Locate the cell with the specified text and output its [X, Y] center coordinate. 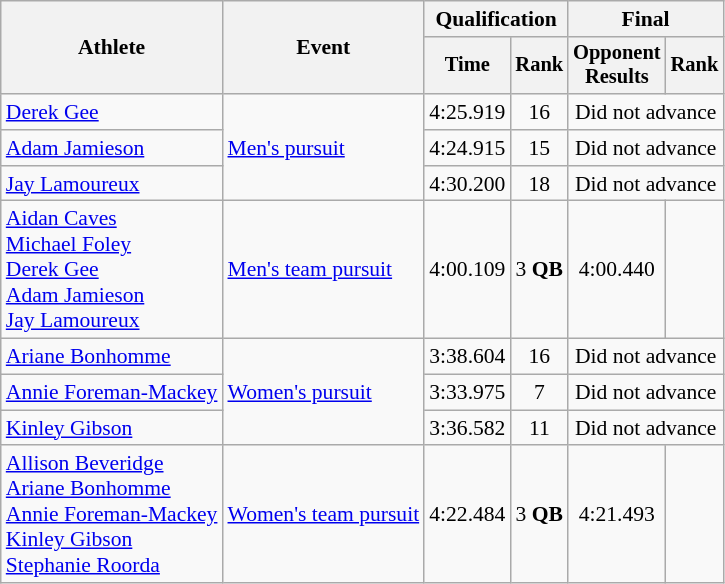
Women's team pursuit [323, 515]
Final [646, 19]
3:38.604 [467, 357]
11 [539, 428]
Time [467, 66]
4:22.484 [467, 515]
3:33.975 [467, 393]
Allison BeveridgeAriane BonhommeAnnie Foreman-MackeyKinley GibsonStephanie Roorda [112, 515]
Kinley Gibson [112, 428]
Aidan CavesMichael FoleyDerek GeeAdam JamiesonJay Lamoureux [112, 270]
7 [539, 393]
Adam Jamieson [112, 148]
Men's team pursuit [323, 270]
4:00.440 [616, 270]
Men's pursuit [323, 148]
OpponentResults [616, 66]
Ariane Bonhomme [112, 357]
15 [539, 148]
Qualification [496, 19]
Women's pursuit [323, 392]
Derek Gee [112, 112]
3:36.582 [467, 428]
4:24.915 [467, 148]
Athlete [112, 48]
4:21.493 [616, 515]
18 [539, 184]
Annie Foreman-Mackey [112, 393]
4:30.200 [467, 184]
Event [323, 48]
4:25.919 [467, 112]
4:00.109 [467, 270]
Jay Lamoureux [112, 184]
